Locate the cell with the specified text and output its [X, Y] center coordinate. 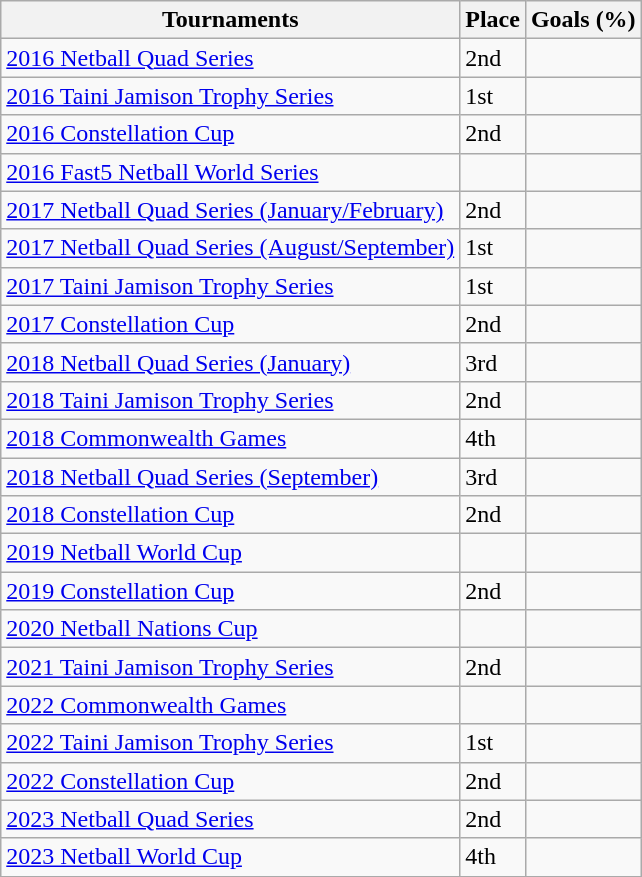
2019 Constellation Cup [230, 591]
2023 Netball World Cup [230, 857]
2017 Netball Quad Series (August/September) [230, 248]
2017 Netball Quad Series (January/February) [230, 210]
2020 Netball Nations Cup [230, 629]
2022 Constellation Cup [230, 781]
2018 Netball Quad Series (September) [230, 477]
2018 Taini Jamison Trophy Series [230, 400]
Tournaments [230, 20]
2016 Constellation Cup [230, 134]
Goals (%) [583, 20]
2022 Taini Jamison Trophy Series [230, 743]
2023 Netball Quad Series [230, 819]
2016 Fast5 Netball World Series [230, 172]
2018 Netball Quad Series (January) [230, 362]
2017 Taini Jamison Trophy Series [230, 286]
2022 Commonwealth Games [230, 705]
2017 Constellation Cup [230, 324]
2016 Taini Jamison Trophy Series [230, 96]
2019 Netball World Cup [230, 553]
Place [493, 20]
2021 Taini Jamison Trophy Series [230, 667]
2018 Constellation Cup [230, 515]
2016 Netball Quad Series [230, 58]
2018 Commonwealth Games [230, 438]
